Return [X, Y] of the center of cell containing provided text 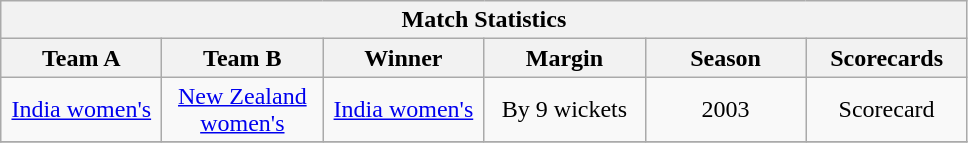
Margin [564, 58]
Team A [82, 58]
By 9 wickets [564, 110]
2003 [726, 110]
New Zealand women's [242, 110]
Season [726, 58]
Match Statistics [484, 20]
Winner [404, 58]
Scorecard [886, 110]
Scorecards [886, 58]
Team B [242, 58]
